Extract the (x, y) coordinate from the center of the cell holding the provided text.  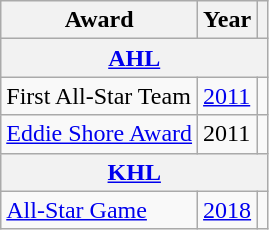
Eddie Shore Award (100, 134)
AHL (134, 58)
Award (100, 20)
2018 (228, 210)
Year (228, 20)
KHL (134, 172)
First All-Star Team (100, 96)
All-Star Game (100, 210)
